Extract the (X, Y) coordinate from the center of the cell holding the provided text.  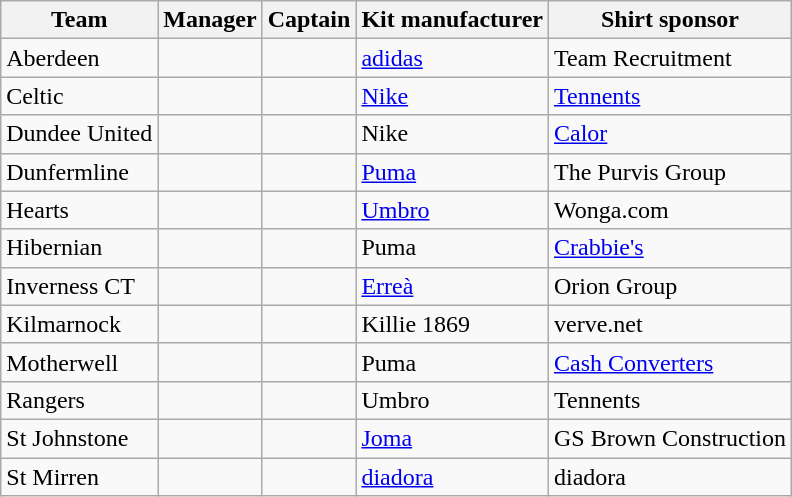
Killie 1869 (452, 324)
Dunfermline (80, 172)
Shirt sponsor (670, 20)
Captain (309, 20)
Celtic (80, 96)
Orion Group (670, 286)
Kit manufacturer (452, 20)
Hibernian (80, 248)
St Johnstone (80, 438)
Hearts (80, 210)
Motherwell (80, 362)
Cash Converters (670, 362)
Joma (452, 438)
Aberdeen (80, 58)
Dundee United (80, 134)
St Mirren (80, 477)
Calor (670, 134)
Rangers (80, 400)
Team (80, 20)
The Purvis Group (670, 172)
Manager (210, 20)
GS Brown Construction (670, 438)
Team Recruitment (670, 58)
Wonga.com (670, 210)
Erreà (452, 286)
Crabbie's (670, 248)
Inverness CT (80, 286)
Kilmarnock (80, 324)
adidas (452, 58)
verve.net (670, 324)
